Determine the [x, y] coordinate at the center of the cell enclosing the given text.  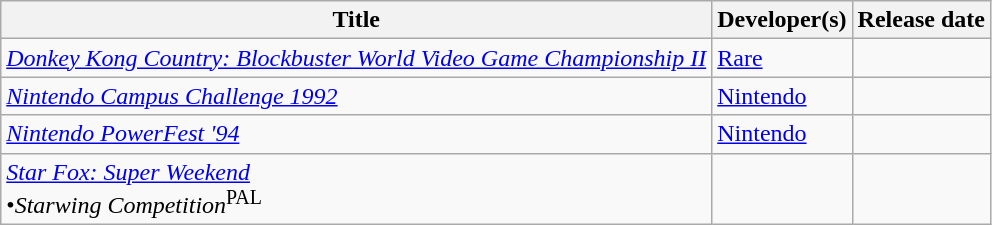
Donkey Kong Country: Blockbuster World Video Game Championship II [356, 58]
Star Fox: Super Weekend•Starwing CompetitionPAL [356, 189]
Nintendo PowerFest '94 [356, 134]
Developer(s) [782, 20]
Release date [921, 20]
Nintendo Campus Challenge 1992 [356, 96]
Title [356, 20]
Rare [782, 58]
